Identify which cell holds the provided text, then report its [x, y] central coordinate. 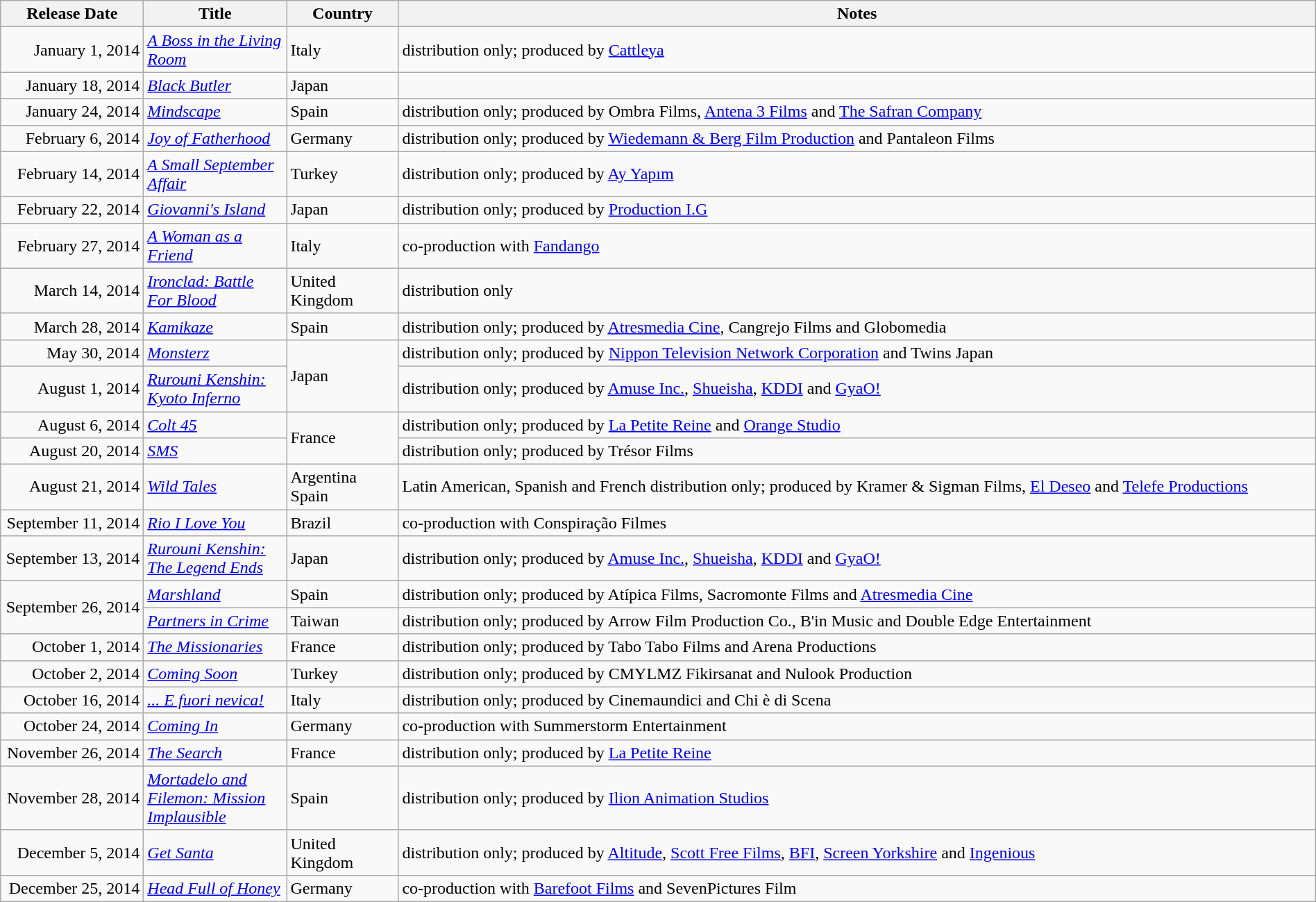
distribution only; produced by Tabo Tabo Films and Arena Productions [857, 647]
September 11, 2014 [72, 523]
Marshland [215, 594]
Black Butler [215, 85]
distribution only; produced by Atresmedia Cine, Cangrejo Films and Globomedia [857, 326]
October 16, 2014 [72, 700]
August 6, 2014 [72, 424]
February 6, 2014 [72, 138]
A Small September Affair [215, 174]
Latin American, Spanish and French distribution only; produced by Kramer & Sigman Films, El Deseo and Telefe Productions [857, 487]
Title [215, 14]
Giovanni's Island [215, 210]
October 1, 2014 [72, 647]
August 21, 2014 [72, 487]
distribution only; produced by Arrow Film Production Co., B'in Music and Double Edge Entertainment [857, 621]
Get Santa [215, 853]
August 20, 2014 [72, 451]
December 5, 2014 [72, 853]
distribution only; produced by Ombra Films, Antena 3 Films and The Safran Company [857, 112]
Head Full of Honey [215, 888]
distribution only; produced by Atípica Films, Sacromonte Films and Atresmedia Cine [857, 594]
Mortadelo and Filemon: Mission Implausible [215, 798]
distribution only; produced by Cinemaundici and Chi è di Scena [857, 700]
A Woman as a Friend [215, 246]
distribution only; produced by Altitude, Scott Free Films, BFI, Screen Yorkshire and Ingenious [857, 853]
January 1, 2014 [72, 50]
March 14, 2014 [72, 290]
Coming Soon [215, 674]
co-production with Barefoot Films and SevenPictures Film [857, 888]
February 22, 2014 [72, 210]
Kamikaze [215, 326]
co-production with Fandango [857, 246]
The Missionaries [215, 647]
May 30, 2014 [72, 353]
September 26, 2014 [72, 608]
distribution only; produced by La Petite Reine and Orange Studio [857, 424]
Taiwan [343, 621]
November 26, 2014 [72, 753]
November 28, 2014 [72, 798]
distribution only; produced by Wiedemann & Berg Film Production and Pantaleon Films [857, 138]
Wild Tales [215, 487]
co-production with Conspiração Filmes [857, 523]
Country [343, 14]
distribution only; produced by Ilion Animation Studios [857, 798]
February 27, 2014 [72, 246]
October 2, 2014 [72, 674]
co-production with Summerstorm Entertainment [857, 726]
distribution only; produced by La Petite Reine [857, 753]
February 14, 2014 [72, 174]
distribution only; produced by Trésor Films [857, 451]
Joy of Fatherhood [215, 138]
distribution only; produced by Nippon Television Network Corporation and Twins Japan [857, 353]
December 25, 2014 [72, 888]
Rurouni Kenshin: The Legend Ends [215, 558]
January 24, 2014 [72, 112]
distribution only; produced by Production I.G [857, 210]
distribution only; produced by Ay Yapım [857, 174]
A Boss in the Living Room [215, 50]
distribution only [857, 290]
... E fuori nevica! [215, 700]
distribution only; produced by Cattleya [857, 50]
Coming In [215, 726]
January 18, 2014 [72, 85]
The Search [215, 753]
Argentina Spain [343, 487]
March 28, 2014 [72, 326]
distribution only; produced by CMYLMZ Fikirsanat and Nulook Production [857, 674]
Monsterz [215, 353]
Rurouni Kenshin: Kyoto Inferno [215, 389]
Release Date [72, 14]
Ironclad: Battle For Blood [215, 290]
Notes [857, 14]
Brazil [343, 523]
August 1, 2014 [72, 389]
Mindscape [215, 112]
September 13, 2014 [72, 558]
Colt 45 [215, 424]
October 24, 2014 [72, 726]
SMS [215, 451]
Rio I Love You [215, 523]
Partners in Crime [215, 621]
